Return the [x, y] coordinate for the center point of the cell that contains the specified text.  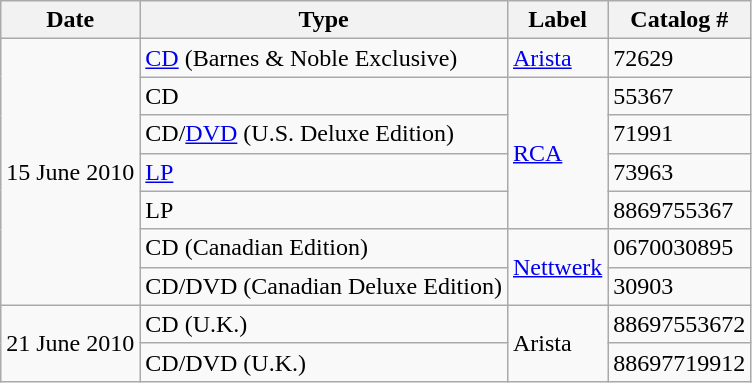
30903 [680, 286]
73963 [680, 172]
15 June 2010 [70, 172]
Catalog # [680, 20]
CD (Barnes & Noble Exclusive) [324, 58]
CD [324, 96]
CD (U.K.) [324, 324]
55367 [680, 96]
Nettwerk [557, 267]
CD/DVD (U.S. Deluxe Edition) [324, 134]
71991 [680, 134]
88697719912 [680, 362]
CD/DVD (U.K.) [324, 362]
Type [324, 20]
CD/DVD (Canadian Deluxe Edition) [324, 286]
RCA [557, 153]
72629 [680, 58]
21 June 2010 [70, 343]
8869755367 [680, 210]
CD (Canadian Edition) [324, 248]
88697553672 [680, 324]
0670030895 [680, 248]
Label [557, 20]
Date [70, 20]
